From the cell containing the given text, extract its center point as (X, Y) coordinate. 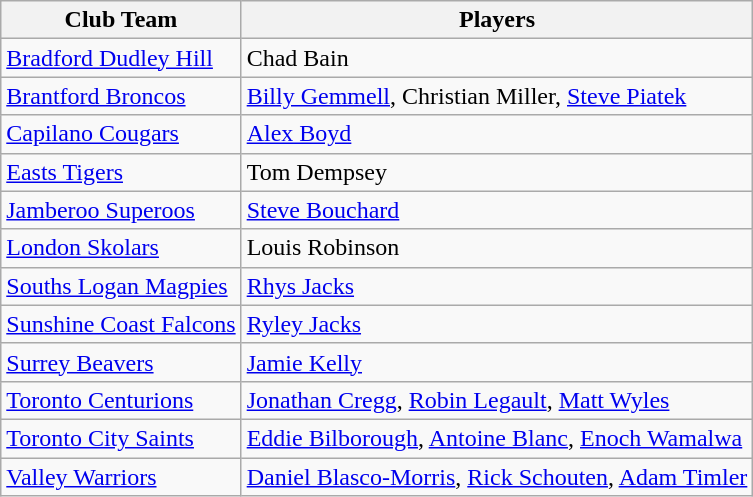
Souths Logan Magpies (121, 286)
Toronto Centurions (121, 400)
Players (497, 20)
Jamberoo Superoos (121, 210)
Ryley Jacks (497, 324)
Alex Boyd (497, 134)
Chad Bain (497, 58)
Bradford Dudley Hill (121, 58)
Tom Dempsey (497, 172)
Club Team (121, 20)
Louis Robinson (497, 248)
Eddie Bilborough, Antoine Blanc, Enoch Wamalwa (497, 438)
Jamie Kelly (497, 362)
Capilano Cougars (121, 134)
Billy Gemmell, Christian Miller, Steve Piatek (497, 96)
Daniel Blasco-Morris, Rick Schouten, Adam Timler (497, 477)
Sunshine Coast Falcons (121, 324)
Surrey Beavers (121, 362)
Rhys Jacks (497, 286)
Jonathan Cregg, Robin Legault, Matt Wyles (497, 400)
Steve Bouchard (497, 210)
Valley Warriors (121, 477)
Toronto City Saints (121, 438)
Brantford Broncos (121, 96)
London Skolars (121, 248)
Easts Tigers (121, 172)
